Identify which cell holds the provided text, then report its [x, y] central coordinate. 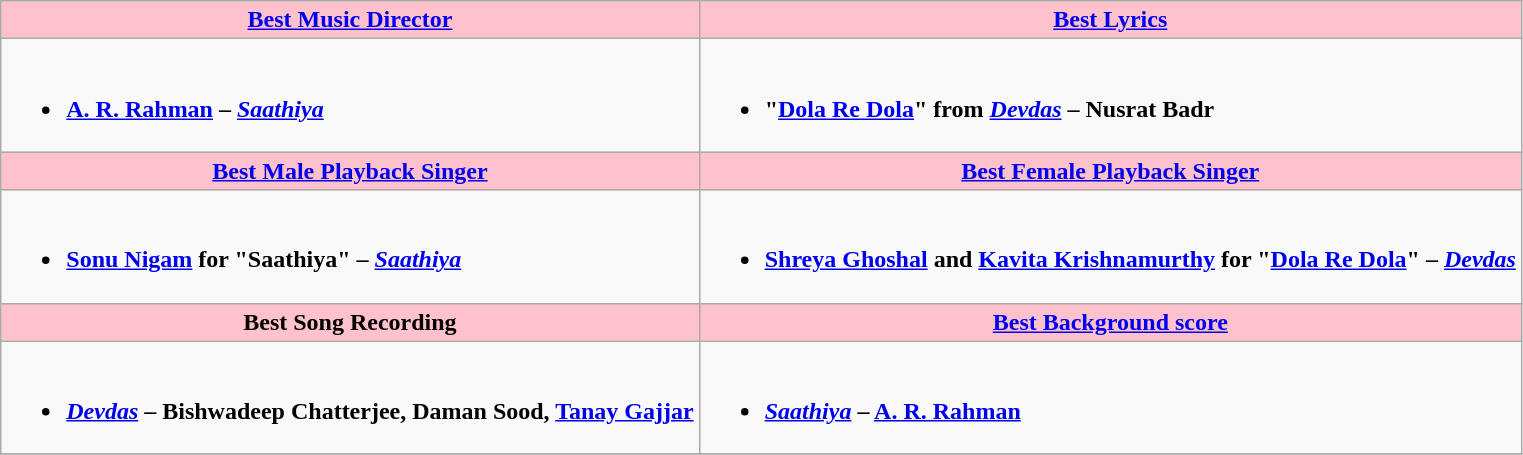
A. R. Rahman – Saathiya [350, 96]
Best Lyrics [1110, 20]
Best Song Recording [350, 322]
Best Male Playback Singer [350, 171]
Best Background score [1110, 322]
"Dola Re Dola" from Devdas – Nusrat Badr [1110, 96]
Best Music Director [350, 20]
Saathiya – A. R. Rahman [1110, 398]
Best Female Playback Singer [1110, 171]
Shreya Ghoshal and Kavita Krishnamurthy for "Dola Re Dola" – Devdas [1110, 246]
Devdas – Bishwadeep Chatterjee, Daman Sood, Tanay Gajjar [350, 398]
Sonu Nigam for "Saathiya" – Saathiya [350, 246]
